Identify which cell holds the provided text, then report its (x, y) central coordinate. 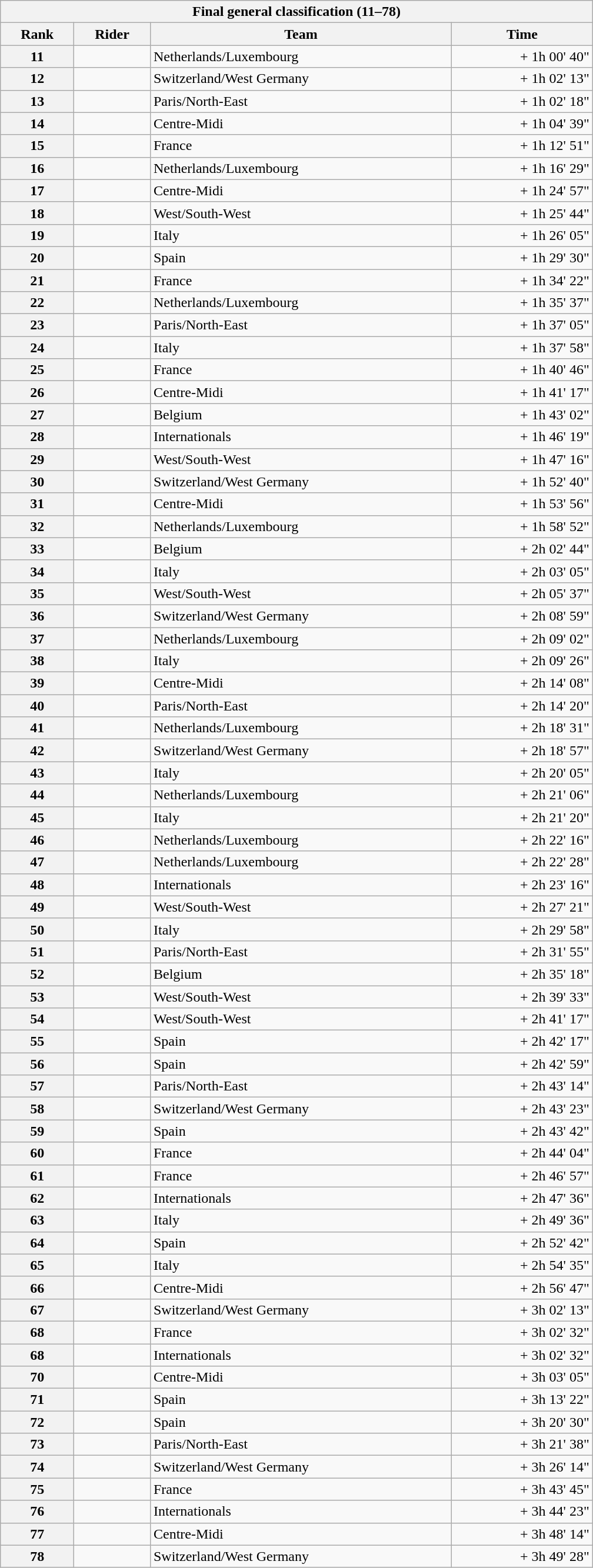
57 (38, 1086)
+ 2h 02' 44" (522, 549)
+ 1h 04' 39" (522, 124)
47 (38, 862)
61 (38, 1176)
+ 2h 21' 20" (522, 818)
+ 2h 22' 28" (522, 862)
+ 2h 23' 16" (522, 885)
62 (38, 1198)
+ 1h 00' 40" (522, 56)
46 (38, 840)
+ 1h 26' 05" (522, 235)
16 (38, 168)
35 (38, 593)
+ 2h 43' 23" (522, 1109)
+ 1h 34' 22" (522, 281)
70 (38, 1377)
+ 2h 47' 36" (522, 1198)
51 (38, 952)
34 (38, 571)
41 (38, 728)
+ 1h 16' 29" (522, 168)
+ 2h 42' 59" (522, 1064)
+ 2h 18' 31" (522, 728)
19 (38, 235)
30 (38, 482)
+ 1h 58' 52" (522, 526)
+ 1h 52' 40" (522, 482)
+ 3h 26' 14" (522, 1467)
+ 2h 39' 33" (522, 997)
Rank (38, 34)
29 (38, 459)
75 (38, 1489)
+ 2h 03' 05" (522, 571)
43 (38, 773)
+ 3h 43' 45" (522, 1489)
17 (38, 191)
58 (38, 1109)
+ 2h 43' 14" (522, 1086)
53 (38, 997)
60 (38, 1153)
22 (38, 303)
42 (38, 750)
+ 1h 02' 13" (522, 79)
12 (38, 79)
33 (38, 549)
+ 2h 43' 42" (522, 1131)
78 (38, 1556)
+ 1h 29' 30" (522, 258)
+ 1h 47' 16" (522, 459)
+ 2h 14' 08" (522, 683)
+ 1h 41' 17" (522, 392)
+ 1h 02' 18" (522, 101)
+ 1h 46' 19" (522, 437)
77 (38, 1534)
+ 2h 22' 16" (522, 840)
11 (38, 56)
+ 1h 35' 37" (522, 303)
+ 2h 09' 26" (522, 661)
+ 2h 41' 17" (522, 1019)
Team (301, 34)
40 (38, 706)
74 (38, 1467)
+ 1h 40' 46" (522, 370)
+ 2h 27' 21" (522, 907)
49 (38, 907)
Final general classification (11–78) (296, 12)
+ 3h 44' 23" (522, 1512)
38 (38, 661)
23 (38, 325)
+ 2h 18' 57" (522, 750)
31 (38, 504)
76 (38, 1512)
+ 2h 52' 42" (522, 1243)
67 (38, 1310)
72 (38, 1422)
32 (38, 526)
56 (38, 1064)
52 (38, 974)
+ 3h 03' 05" (522, 1377)
+ 1h 12' 51" (522, 146)
48 (38, 885)
+ 2h 09' 02" (522, 638)
+ 2h 54' 35" (522, 1265)
64 (38, 1243)
+ 2h 29' 58" (522, 929)
+ 2h 14' 20" (522, 706)
+ 3h 49' 28" (522, 1556)
15 (38, 146)
+ 1h 43' 02" (522, 415)
+ 2h 42' 17" (522, 1042)
Time (522, 34)
+ 2h 35' 18" (522, 974)
59 (38, 1131)
66 (38, 1287)
+ 3h 13' 22" (522, 1400)
+ 1h 25' 44" (522, 213)
36 (38, 616)
73 (38, 1444)
+ 2h 46' 57" (522, 1176)
+ 1h 53' 56" (522, 504)
14 (38, 124)
18 (38, 213)
+ 3h 48' 14" (522, 1534)
65 (38, 1265)
50 (38, 929)
+ 2h 31' 55" (522, 952)
55 (38, 1042)
25 (38, 370)
39 (38, 683)
71 (38, 1400)
28 (38, 437)
45 (38, 818)
+ 2h 05' 37" (522, 593)
+ 1h 37' 58" (522, 348)
63 (38, 1220)
+ 2h 56' 47" (522, 1287)
37 (38, 638)
Rider (112, 34)
+ 3h 21' 38" (522, 1444)
+ 1h 37' 05" (522, 325)
+ 2h 20' 05" (522, 773)
+ 3h 20' 30" (522, 1422)
21 (38, 281)
20 (38, 258)
+ 2h 44' 04" (522, 1153)
+ 1h 24' 57" (522, 191)
24 (38, 348)
+ 3h 02' 13" (522, 1310)
+ 2h 49' 36" (522, 1220)
27 (38, 415)
13 (38, 101)
+ 2h 08' 59" (522, 616)
54 (38, 1019)
44 (38, 795)
26 (38, 392)
+ 2h 21' 06" (522, 795)
